Search for the cell housing the specified text and yield its [x, y] center coordinate. 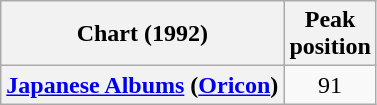
91 [330, 85]
Peakposition [330, 34]
Japanese Albums (Oricon) [142, 85]
Chart (1992) [142, 34]
